Return the [x, y] coordinate for the center point of the cell that contains the specified text.  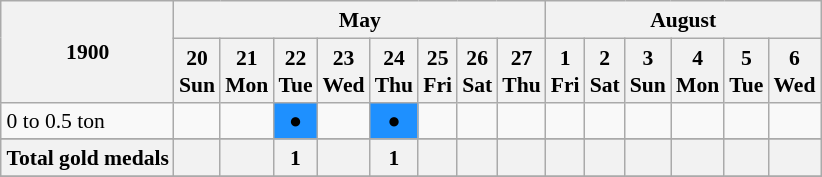
1900 [87, 52]
1Fri [566, 70]
21Mon [246, 70]
May [360, 20]
4Mon [698, 70]
27Thu [522, 70]
0 to 0.5 ton [87, 120]
26Sat [477, 70]
5Tue [746, 70]
August [684, 20]
Total gold medals [87, 158]
3Sun [648, 70]
25Fri [438, 70]
2Sat [605, 70]
24Thu [394, 70]
23Wed [344, 70]
22Tue [295, 70]
20Sun [197, 70]
6Wed [794, 70]
